For the text-containing cell, return its midpoint in [X, Y] coordinate format. 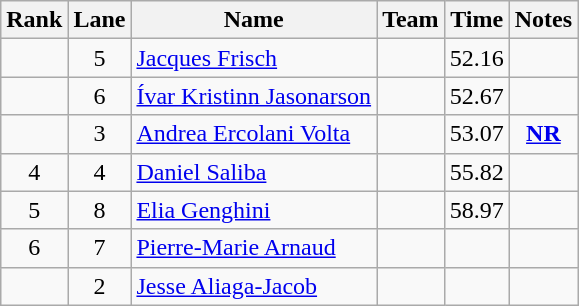
Elia Genghini [254, 210]
Andrea Ercolani Volta [254, 134]
3 [100, 134]
58.97 [476, 210]
NR [543, 134]
52.67 [476, 96]
Jacques Frisch [254, 58]
Pierre-Marie Arnaud [254, 248]
Time [476, 20]
Daniel Saliba [254, 172]
55.82 [476, 172]
53.07 [476, 134]
Team [411, 20]
7 [100, 248]
Jesse Aliaga-Jacob [254, 286]
Rank [34, 20]
Name [254, 20]
52.16 [476, 58]
Lane [100, 20]
Notes [543, 20]
2 [100, 286]
8 [100, 210]
Ívar Kristinn Jasonarson [254, 96]
